Output the [X, Y] coordinate of the center of the cell containing the given text.  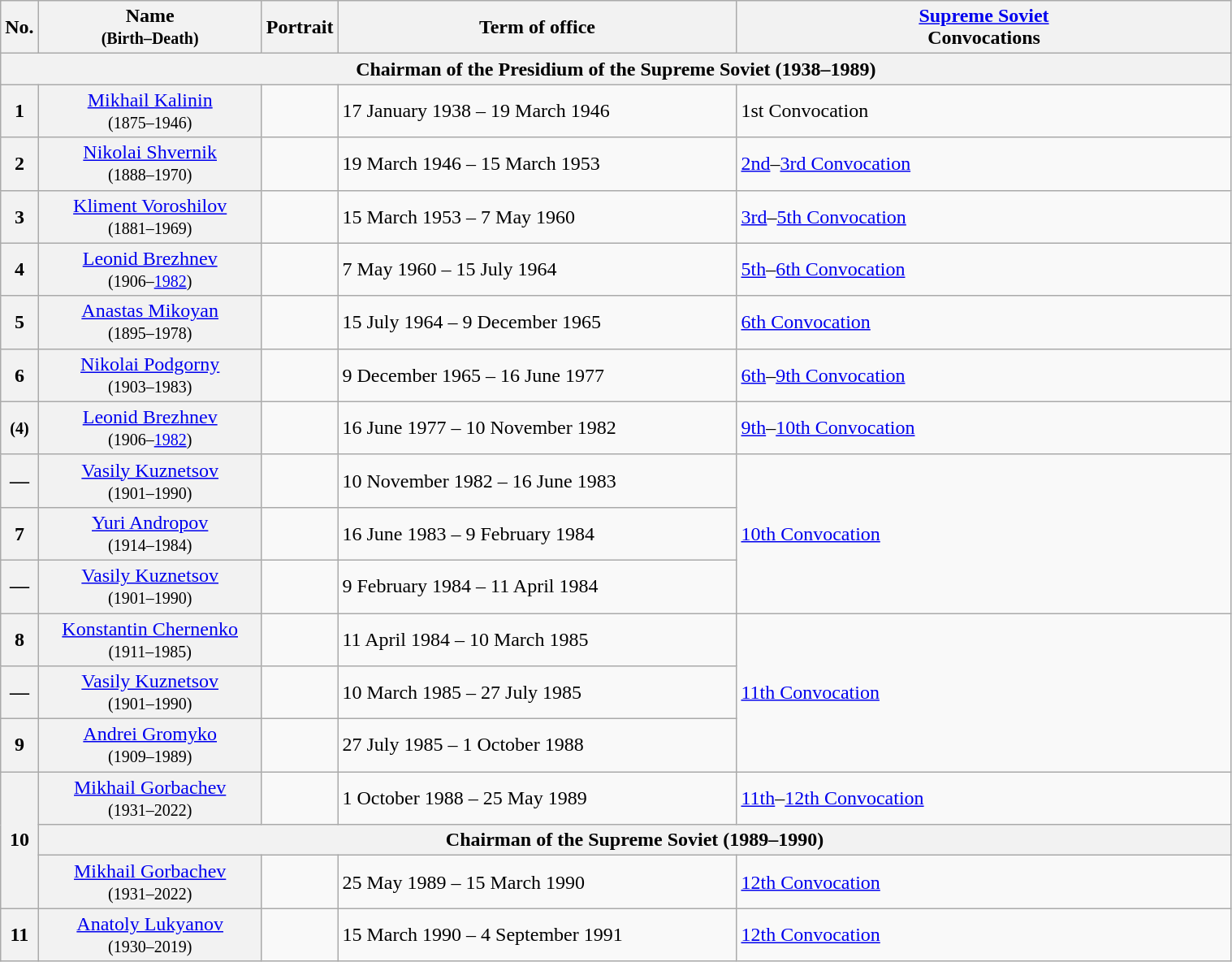
Nikolai Podgorny(1903–1983) [149, 375]
4 [19, 270]
11 April 1984 – 10 March 1985 [538, 639]
11 [19, 934]
6th Convocation [984, 322]
Name(Birth–Death) [149, 28]
2 [19, 164]
15 July 1964 – 9 December 1965 [538, 322]
Yuri Andropov(1914–1984) [149, 533]
Andrei Gromyko(1909–1989) [149, 746]
16 June 1983 – 9 February 1984 [538, 533]
Mikhail Kalinin(1875–1946) [149, 110]
16 June 1977 – 10 November 1982 [538, 427]
3rd–5th Convocation [984, 216]
1 October 1988 – 25 May 1989 [538, 798]
2nd–3rd Convocation [984, 164]
Anatoly Lukyanov(1930–2019) [149, 934]
27 July 1985 – 1 October 1988 [538, 746]
1 [19, 110]
19 March 1946 – 15 March 1953 [538, 164]
10 November 1982 – 16 June 1983 [538, 481]
No. [19, 28]
10 [19, 840]
Portrait [300, 28]
(4) [19, 427]
Chairman of the Supreme Soviet (1989–1990) [635, 840]
15 March 1990 – 4 September 1991 [538, 934]
Chairman of the Presidium of the Supreme Soviet (1938–1989) [616, 69]
7 May 1960 – 15 July 1964 [538, 270]
9 February 1984 – 11 April 1984 [538, 587]
8 [19, 639]
Anastas Mikoyan(1895–1978) [149, 322]
Nikolai Shvernik(1888–1970) [149, 164]
9 [19, 746]
10 March 1985 – 27 July 1985 [538, 692]
Supreme SovietConvocations [984, 28]
10th Convocation [984, 533]
7 [19, 533]
Konstantin Chernenko(1911–1985) [149, 639]
11th–12th Convocation [984, 798]
15 March 1953 – 7 May 1960 [538, 216]
1st Convocation [984, 110]
5 [19, 322]
6 [19, 375]
9 December 1965 – 16 June 1977 [538, 375]
3 [19, 216]
Term of office [538, 28]
9th–10th Convocation [984, 427]
6th–9th Convocation [984, 375]
25 May 1989 – 15 March 1990 [538, 882]
11th Convocation [984, 692]
5th–6th Convocation [984, 270]
17 January 1938 – 19 March 1946 [538, 110]
Kliment Voroshilov(1881–1969) [149, 216]
